Locate the cell with the specified text and output its (x, y) center coordinate. 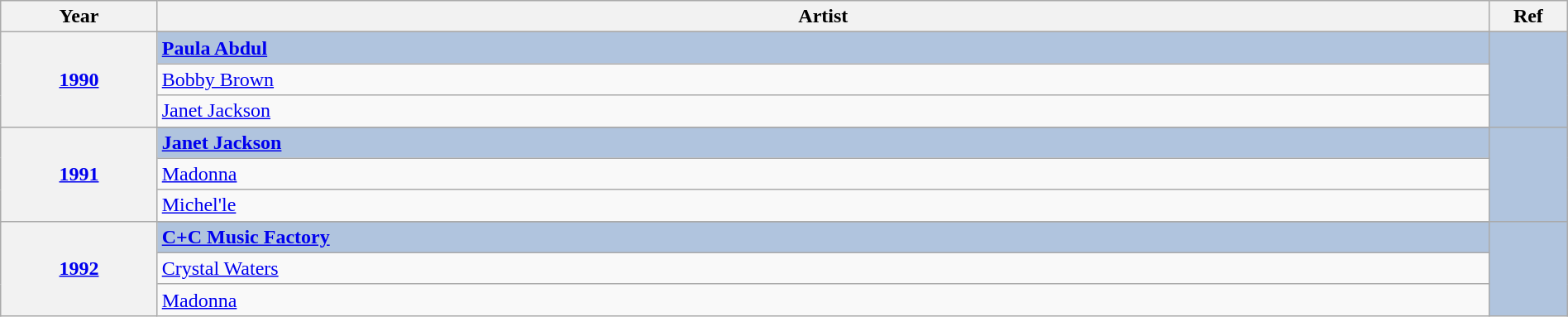
Year (79, 17)
Ref (1528, 17)
Artist (823, 17)
Michel'le (823, 205)
Bobby Brown (823, 79)
Paula Abdul (823, 48)
Crystal Waters (823, 268)
C+C Music Factory (823, 237)
1990 (79, 79)
1991 (79, 174)
1992 (79, 268)
